Find where the given text appears and provide that cell's center as (X, Y) coordinate. 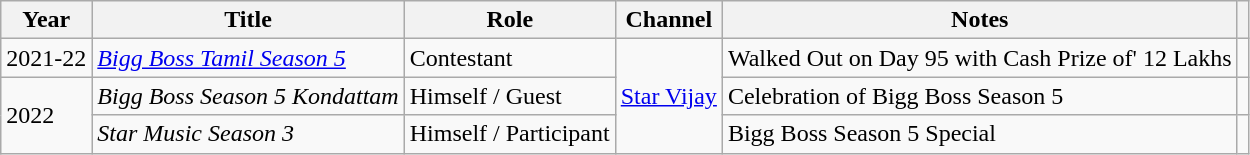
Contestant (510, 58)
Himself / Participant (510, 134)
Celebration of Bigg Boss Season 5 (980, 96)
Bigg Boss Season 5 Kondattam (248, 96)
Notes (980, 20)
Bigg Boss Tamil Season 5 (248, 58)
2021-22 (46, 58)
Star Vijay (668, 96)
Himself / Guest (510, 96)
Channel (668, 20)
Walked Out on Day 95 with Cash Prize of' 12 Lakhs (980, 58)
Bigg Boss Season 5 Special (980, 134)
2022 (46, 115)
Role (510, 20)
Star Music Season 3 (248, 134)
Year (46, 20)
Title (248, 20)
